Identify which cell holds the provided text, then report its (x, y) central coordinate. 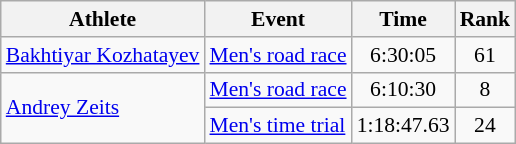
Athlete (103, 19)
6:10:30 (404, 90)
6:30:05 (404, 55)
1:18:47.63 (404, 126)
Time (404, 19)
Rank (486, 19)
8 (486, 90)
Event (278, 19)
24 (486, 126)
Bakhtiyar Kozhatayev (103, 55)
Men's time trial (278, 126)
61 (486, 55)
Andrey Zeits (103, 108)
